Search for the cell housing the specified text and yield its (X, Y) center coordinate. 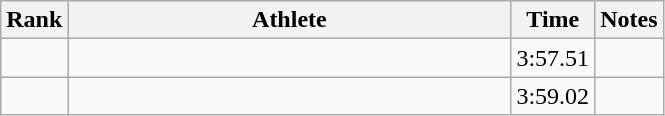
3:59.02 (553, 96)
3:57.51 (553, 58)
Rank (34, 20)
Time (553, 20)
Athlete (290, 20)
Notes (629, 20)
